Return the (x, y) coordinate for the center point of the cell that contains the specified text.  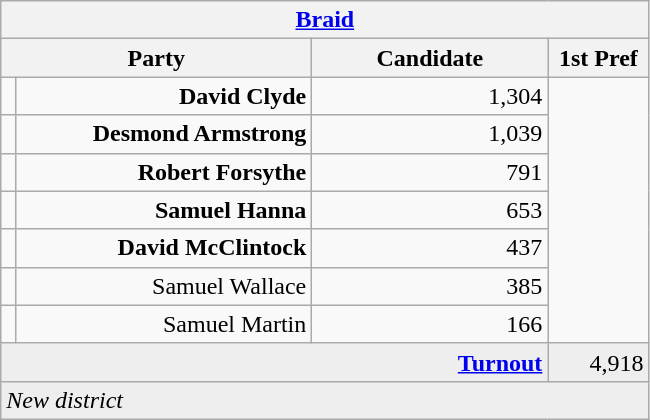
1,039 (430, 134)
1,304 (430, 96)
New district (325, 400)
791 (430, 172)
653 (430, 210)
David McClintock (163, 248)
Samuel Hanna (163, 210)
Desmond Armstrong (163, 134)
166 (430, 324)
David Clyde (163, 96)
437 (430, 248)
Robert Forsythe (163, 172)
Samuel Wallace (163, 286)
4,918 (598, 362)
Turnout (274, 362)
Party (156, 58)
Candidate (430, 58)
385 (430, 286)
Braid (325, 20)
Samuel Martin (163, 324)
1st Pref (598, 58)
